Provide the (x, y) coordinate of the cell's center where the given text is located.  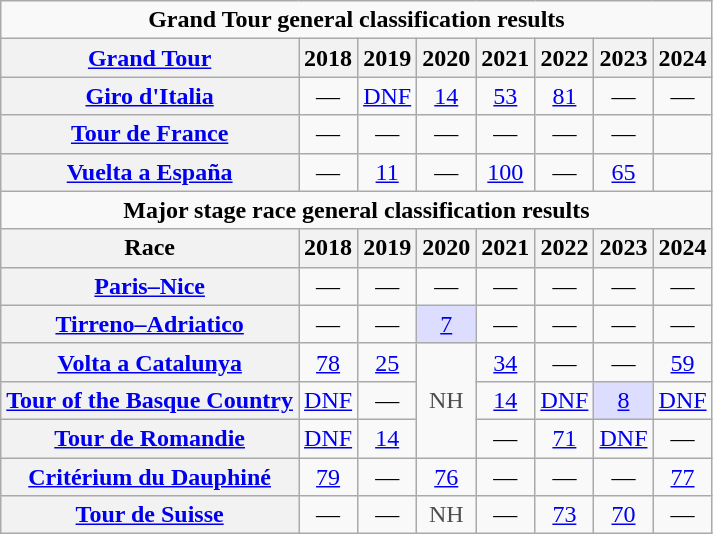
Major stage race general classification results (356, 210)
Vuelta a España (150, 172)
81 (564, 96)
8 (624, 400)
Tour de France (150, 134)
76 (446, 477)
Grand Tour (150, 58)
78 (328, 362)
Tour de Romandie (150, 438)
Giro d'Italia (150, 96)
65 (624, 172)
73 (564, 515)
Tour of the Basque Country (150, 400)
Volta a Catalunya (150, 362)
Tour de Suisse (150, 515)
Race (150, 248)
77 (682, 477)
Critérium du Dauphiné (150, 477)
7 (446, 324)
59 (682, 362)
Paris–Nice (150, 286)
Grand Tour general classification results (356, 20)
71 (564, 438)
Tirreno–Adriatico (150, 324)
79 (328, 477)
70 (624, 515)
34 (506, 362)
11 (388, 172)
53 (506, 96)
100 (506, 172)
25 (388, 362)
